Pinpoint the cell where the given text exists, returning its [X, Y] midpoint coordinate. 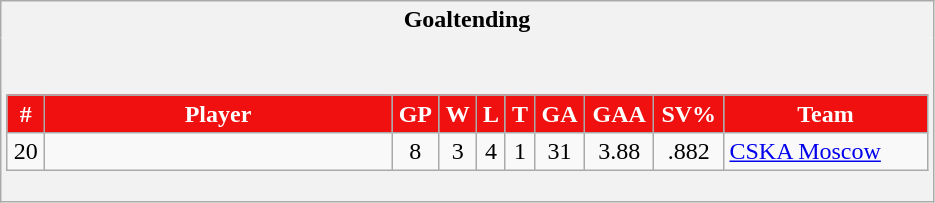
# Player GP W L T GA GAA SV% Team 20 8 3 4 1 31 3.88 .882 CSKA Moscow [468, 120]
8 [416, 152]
W [458, 114]
GP [416, 114]
L [492, 114]
Goaltending [468, 20]
4 [492, 152]
GAA [620, 114]
Team [826, 114]
1 [520, 152]
20 [26, 152]
GA [559, 114]
3 [458, 152]
# [26, 114]
SV% [689, 114]
T [520, 114]
3.88 [620, 152]
Player [218, 114]
31 [559, 152]
CSKA Moscow [826, 152]
.882 [689, 152]
